Detect which cell encompasses the target text, then output its [x, y] center coordinate. 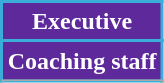
Executive [82, 22]
Coaching staff [82, 61]
